Find where the given text appears and provide that cell's center as [X, Y] coordinate. 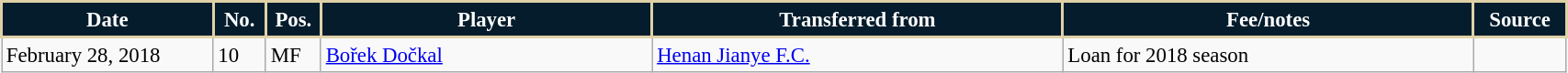
10 [239, 55]
Fee/notes [1268, 20]
Source [1519, 20]
Henan Jianye F.C. [858, 55]
MF [293, 55]
No. [239, 20]
Loan for 2018 season [1268, 55]
Player [487, 20]
Bořek Dočkal [487, 55]
Pos. [293, 20]
Date [108, 20]
February 28, 2018 [108, 55]
Transferred from [858, 20]
